Search for the cell housing the specified text and yield its [X, Y] center coordinate. 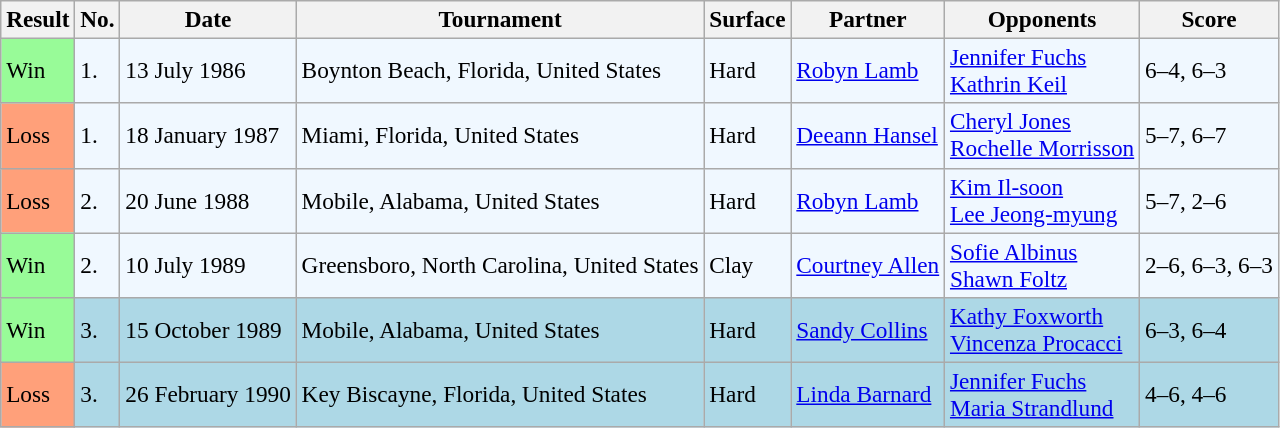
Sofie Albinus Shawn Foltz [1042, 264]
Key Biscayne, Florida, United States [500, 394]
Result [38, 19]
6–4, 6–3 [1210, 70]
Jennifer Fuchs Maria Strandlund [1042, 394]
Boynton Beach, Florida, United States [500, 70]
15 October 1989 [208, 330]
5–7, 6–7 [1210, 136]
26 February 1990 [208, 394]
18 January 1987 [208, 136]
No. [98, 19]
Score [1210, 19]
Kathy Foxworth Vincenza Procacci [1042, 330]
Tournament [500, 19]
Linda Barnard [868, 394]
10 July 1989 [208, 264]
Date [208, 19]
4–6, 4–6 [1210, 394]
Partner [868, 19]
Courtney Allen [868, 264]
Clay [748, 264]
Opponents [1042, 19]
20 June 1988 [208, 200]
Kim Il-soon Lee Jeong-myung [1042, 200]
Surface [748, 19]
5–7, 2–6 [1210, 200]
Deeann Hansel [868, 136]
Miami, Florida, United States [500, 136]
Sandy Collins [868, 330]
Greensboro, North Carolina, United States [500, 264]
2–6, 6–3, 6–3 [1210, 264]
6–3, 6–4 [1210, 330]
Cheryl Jones Rochelle Morrisson [1042, 136]
Jennifer Fuchs Kathrin Keil [1042, 70]
13 July 1986 [208, 70]
